Pinpoint the cell where the given text exists, returning its [x, y] midpoint coordinate. 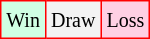
Win [24, 20]
Loss [126, 20]
Draw [72, 20]
